Return [x, y] of the center of cell containing provided text 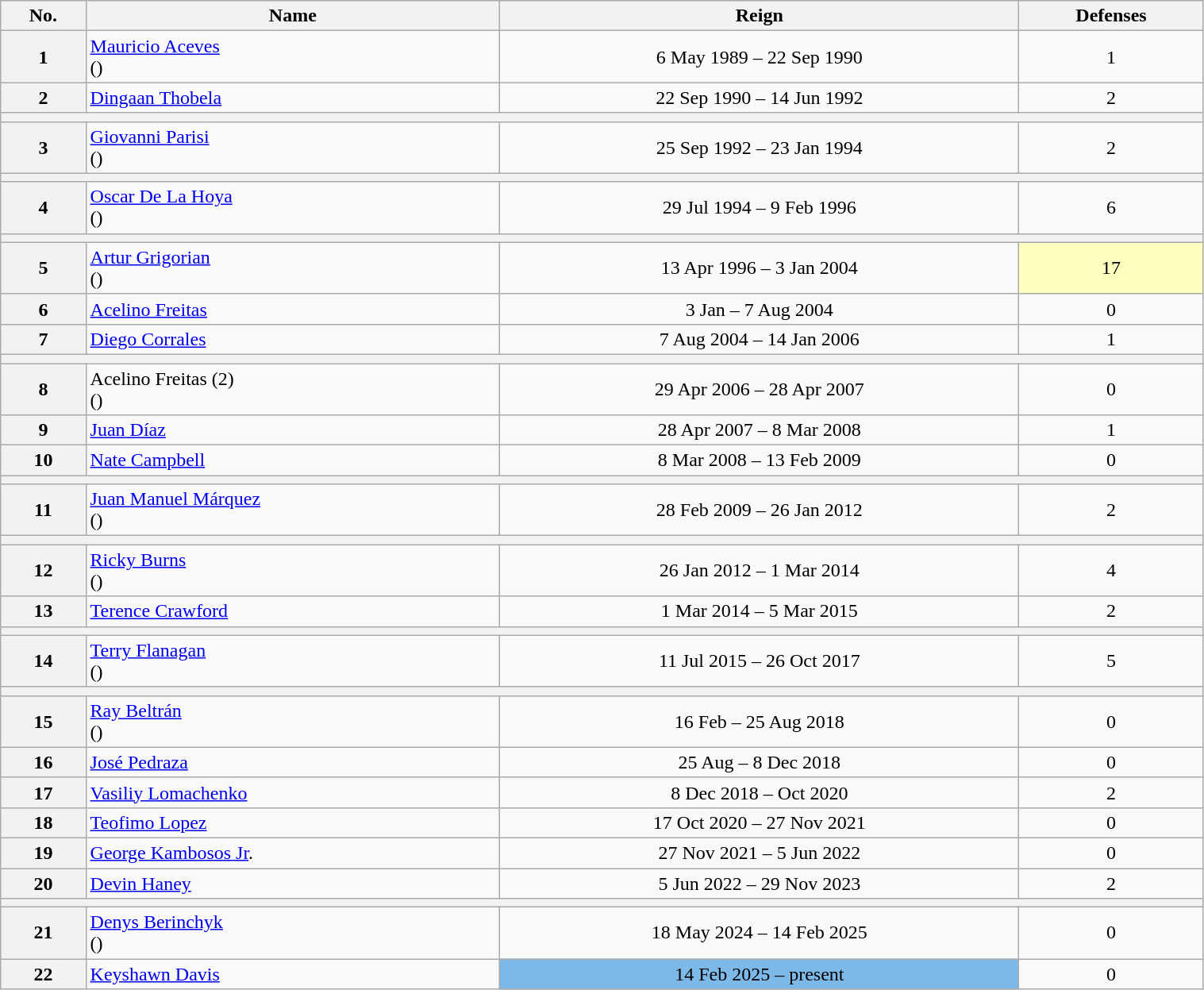
27 Nov 2021 – 5 Jun 2022 [760, 853]
Oscar De La Hoya() [293, 208]
13 Apr 1996 – 3 Jan 2004 [760, 268]
Artur Grigorian() [293, 268]
Teofimo Lopez [293, 822]
Acelino Freitas (2)() [293, 389]
7 [43, 339]
8 Dec 2018 – Oct 2020 [760, 792]
Dingaan Thobela [293, 98]
8 [43, 389]
Ray Beltrán() [293, 721]
22 [43, 974]
11 [43, 510]
5 Jun 2022 – 29 Nov 2023 [760, 884]
Name [293, 16]
25 Aug – 8 Dec 2018 [760, 762]
Juan Díaz [293, 430]
15 [43, 721]
16 Feb – 25 Aug 2018 [760, 721]
16 [43, 762]
14 Feb 2025 – present [760, 974]
George Kambosos Jr. [293, 853]
Reign [760, 16]
10 [43, 460]
Denys Berinchyk() [293, 934]
Ricky Burns() [293, 570]
12 [43, 570]
Mauricio Aceves() [293, 57]
21 [43, 934]
29 Apr 2006 – 28 Apr 2007 [760, 389]
Devin Haney [293, 884]
3 [43, 148]
Vasiliy Lomachenko [293, 792]
28 Apr 2007 – 8 Mar 2008 [760, 430]
28 Feb 2009 – 26 Jan 2012 [760, 510]
29 Jul 1994 – 9 Feb 1996 [760, 208]
20 [43, 884]
Nate Campbell [293, 460]
No. [43, 16]
9 [43, 430]
8 Mar 2008 – 13 Feb 2009 [760, 460]
17 Oct 2020 – 27 Nov 2021 [760, 822]
22 Sep 1990 – 14 Jun 1992 [760, 98]
Juan Manuel Márquez() [293, 510]
19 [43, 853]
Terence Crawford [293, 611]
Acelino Freitas [293, 309]
1 Mar 2014 – 5 Mar 2015 [760, 611]
3 Jan – 7 Aug 2004 [760, 309]
18 [43, 822]
Defenses [1111, 16]
6 May 1989 – 22 Sep 1990 [760, 57]
Keyshawn Davis [293, 974]
25 Sep 1992 – 23 Jan 1994 [760, 148]
Giovanni Parisi() [293, 148]
Terry Flanagan() [293, 661]
José Pedraza [293, 762]
18 May 2024 – 14 Feb 2025 [760, 934]
14 [43, 661]
Diego Corrales [293, 339]
7 Aug 2004 – 14 Jan 2006 [760, 339]
26 Jan 2012 – 1 Mar 2014 [760, 570]
13 [43, 611]
11 Jul 2015 – 26 Oct 2017 [760, 661]
